Locate the cell with the specified text and output its [x, y] center coordinate. 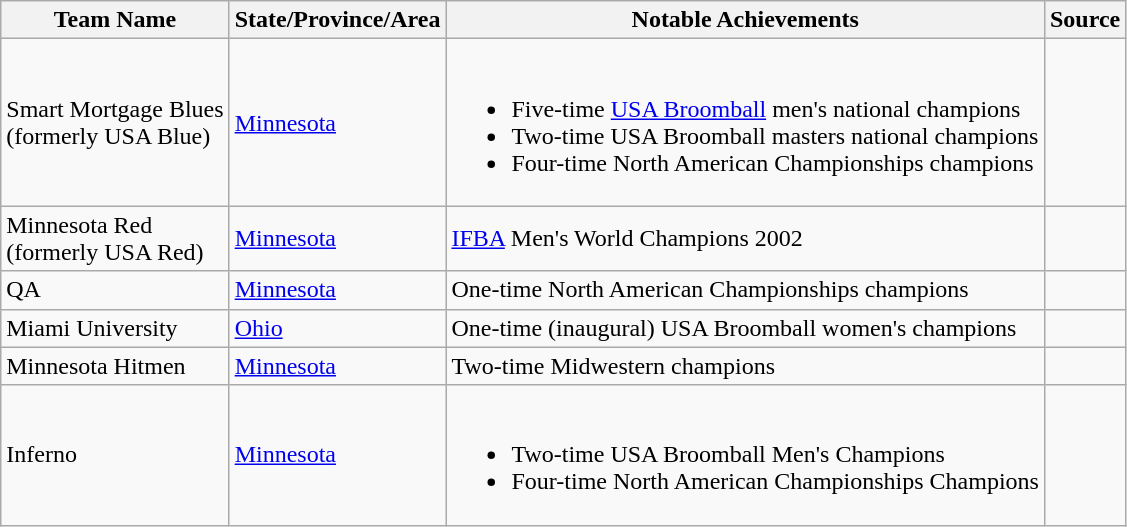
QA [115, 290]
One-time (inaugural) USA Broomball women's champions [746, 328]
Minnesota Hitmen [115, 366]
One-time North American Championships champions [746, 290]
Miami University [115, 328]
Two-time USA Broomball Men's ChampionsFour-time North American Championships Champions [746, 455]
IFBA Men's World Champions 2002 [746, 238]
Source [1084, 20]
Ohio [338, 328]
Team Name [115, 20]
Minnesota Red(formerly USA Red) [115, 238]
Two-time Midwestern champions [746, 366]
State/Province/Area [338, 20]
Inferno [115, 455]
Smart Mortgage Blues (formerly USA Blue) [115, 122]
Five-time USA Broomball men's national championsTwo-time USA Broomball masters national championsFour-time North American Championships champions [746, 122]
Notable Achievements [746, 20]
